Identify which cell holds the provided text, then report its (X, Y) central coordinate. 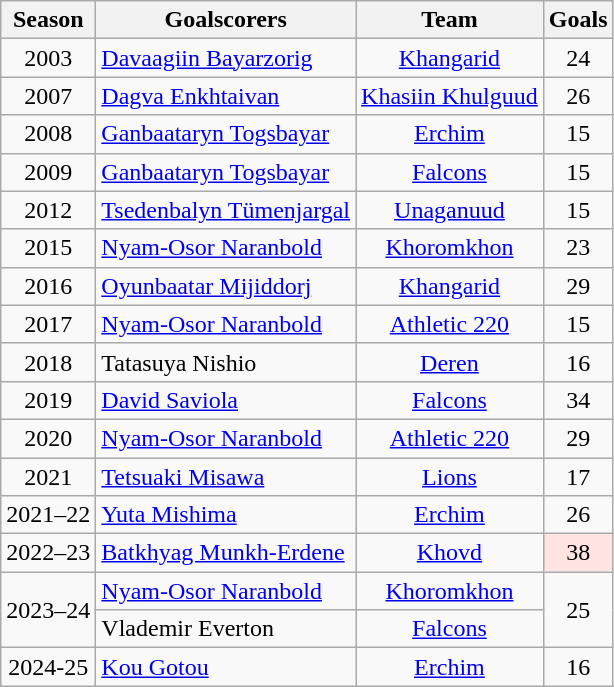
Goalscorers (226, 20)
Khasiin Khulguud (450, 96)
Season (48, 20)
2003 (48, 58)
38 (578, 553)
Unaganuud (450, 210)
2009 (48, 172)
34 (578, 400)
Goals (578, 20)
Deren (450, 362)
Kou Gotou (226, 667)
Oyunbaatar Mijiddorj (226, 286)
David Saviola (226, 400)
Davaagiin Bayarzorig (226, 58)
2016 (48, 286)
Khovd (450, 553)
2022–23 (48, 553)
2021–22 (48, 515)
Vlademir Everton (226, 629)
Tatasuya Nishio (226, 362)
25 (578, 610)
Lions (450, 477)
24 (578, 58)
2017 (48, 324)
Batkhyag Munkh-Erdene (226, 553)
2023–24 (48, 610)
17 (578, 477)
Dagva Enkhtaivan (226, 96)
2012 (48, 210)
2019 (48, 400)
2008 (48, 134)
23 (578, 248)
2015 (48, 248)
2018 (48, 362)
Yuta Mishima (226, 515)
2021 (48, 477)
Tsedenbalyn Tümenjargal (226, 210)
2024-25 (48, 667)
2020 (48, 438)
Tetsuaki Misawa (226, 477)
Team (450, 20)
2007 (48, 96)
